Return (X, Y) of the center of cell containing provided text 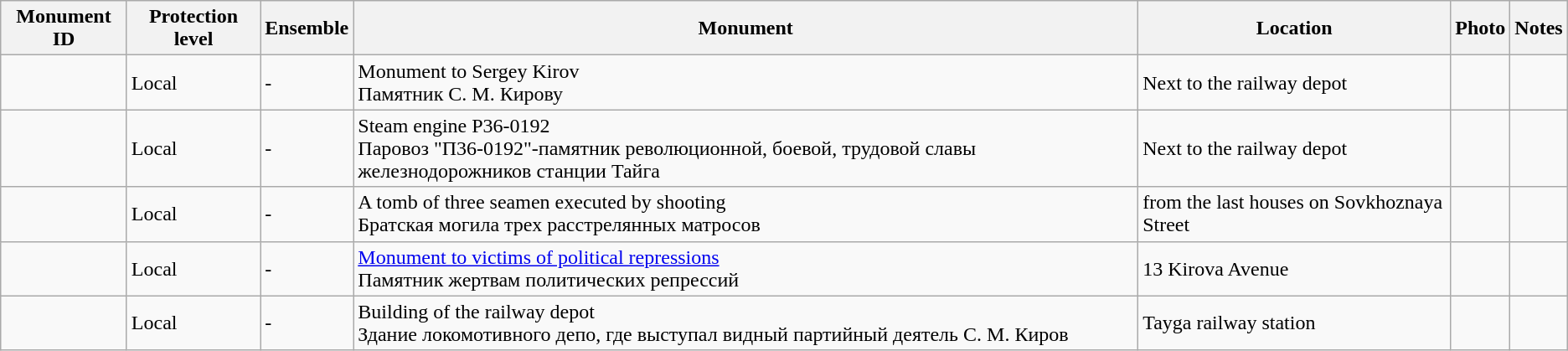
A tomb of three seamen executed by shootingБратская могила трех расстрелянных матросов (745, 214)
13 Kirova Avenue (1295, 268)
Monument ID (64, 28)
Tayga railway station (1295, 323)
Monument (745, 28)
Steam engine P36-0192Паровоз "П36-0192"-памятник революционной, боевой, трудовой славы железнодорожников станции Тайга (745, 148)
from the last houses on Sovkhoznaya Street (1295, 214)
Notes (1539, 28)
Monument to victims of political repressionsПамятник жертвам политических репрессий (745, 268)
Monument to Sergey KirovПамятник С. М. Кирову (745, 82)
Photo (1481, 28)
Ensemble (307, 28)
Protection level (193, 28)
Building of the railway depotЗдание локомотивного депо, где выступал видный партийный деятель С. М. Киров (745, 323)
Location (1295, 28)
